Locate the cell with the specified text and output its (X, Y) center coordinate. 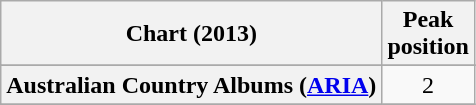
Australian Country Albums (ARIA) (192, 85)
2 (428, 85)
Chart (2013) (192, 34)
Peak position (428, 34)
